Output the (x, y) coordinate of the center of the cell containing the given text.  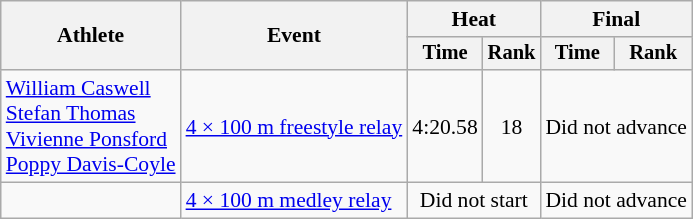
4 × 100 m medley relay (294, 201)
Final (616, 19)
18 (512, 126)
4 × 100 m freestyle relay (294, 126)
Athlete (91, 36)
Event (294, 36)
Heat (474, 19)
Did not start (474, 201)
4:20.58 (444, 126)
William CaswellStefan ThomasVivienne PonsfordPoppy Davis-Coyle (91, 126)
